Output the (x, y) coordinate of the center of the cell containing the given text.  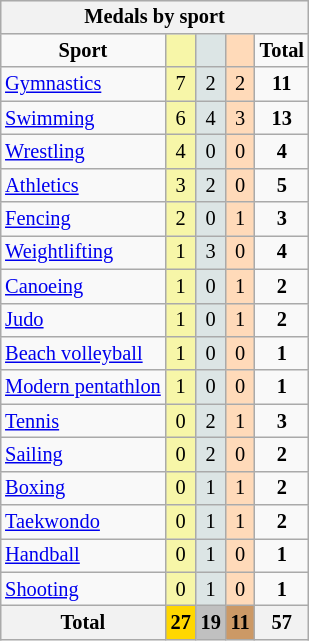
Taekwondo (82, 522)
Canoeing (82, 286)
7 (181, 84)
Beach volleyball (82, 354)
Gymnastics (82, 84)
Athletics (82, 185)
57 (282, 623)
Wrestling (82, 152)
Tennis (82, 421)
Swimming (82, 118)
Weightlifting (82, 253)
19 (211, 623)
5 (282, 185)
Fencing (82, 219)
Modern pentathlon (82, 387)
13 (282, 118)
27 (181, 623)
Medals by sport (154, 17)
Judo (82, 320)
Sport (82, 51)
Boxing (82, 488)
Handball (82, 556)
Shooting (82, 589)
6 (181, 118)
Sailing (82, 455)
